Return [x, y] of the center of cell containing provided text 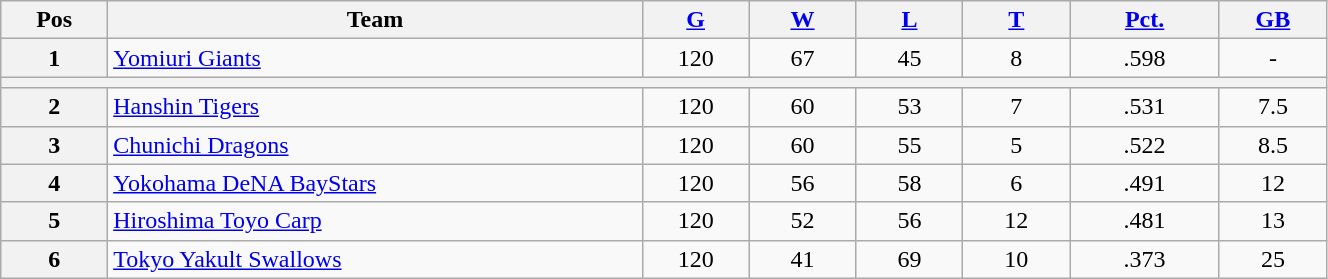
.481 [1145, 221]
7 [1016, 107]
67 [802, 58]
W [802, 20]
52 [802, 221]
55 [910, 145]
T [1016, 20]
41 [802, 259]
.491 [1145, 183]
L [910, 20]
4 [54, 183]
3 [54, 145]
- [1272, 58]
Hiroshima Toyo Carp [376, 221]
G [696, 20]
GB [1272, 20]
58 [910, 183]
Pos [54, 20]
Pct. [1145, 20]
1 [54, 58]
7.5 [1272, 107]
2 [54, 107]
Team [376, 20]
.531 [1145, 107]
.373 [1145, 259]
45 [910, 58]
Hanshin Tigers [376, 107]
53 [910, 107]
8 [1016, 58]
25 [1272, 259]
69 [910, 259]
Yomiuri Giants [376, 58]
Tokyo Yakult Swallows [376, 259]
10 [1016, 259]
.598 [1145, 58]
Chunichi Dragons [376, 145]
Yokohama DeNA BayStars [376, 183]
.522 [1145, 145]
13 [1272, 221]
8.5 [1272, 145]
